Extract the [X, Y] coordinate from the center of the cell holding the provided text.  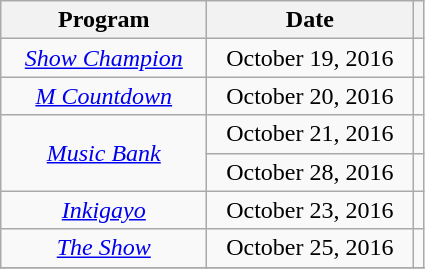
M Countdown [104, 96]
October 19, 2016 [310, 58]
Program [104, 20]
The Show [104, 248]
Date [310, 20]
October 20, 2016 [310, 96]
October 23, 2016 [310, 210]
Show Champion [104, 58]
Inkigayo [104, 210]
October 25, 2016 [310, 248]
October 28, 2016 [310, 172]
October 21, 2016 [310, 134]
Music Bank [104, 153]
